Locate the cell with the specified text and output its (x, y) center coordinate. 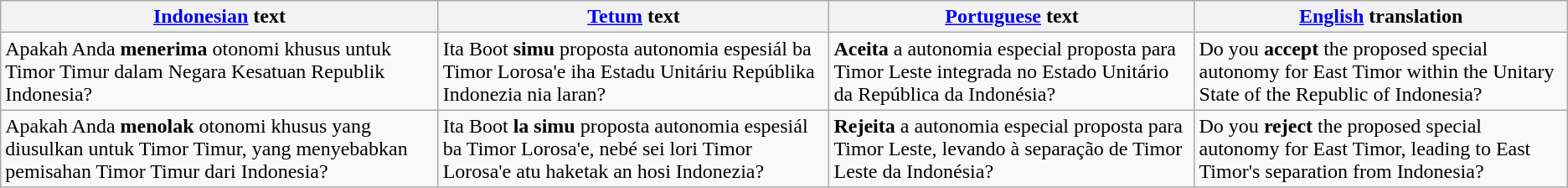
Apakah Anda menerima otonomi khusus untuk Timor Timur dalam Negara Kesatuan Republik Indonesia? (219, 71)
Do you accept the proposed special autonomy for East Timor within the Unitary State of the Republic of Indonesia? (1380, 71)
Aceita a autonomia especial proposta para Timor Leste integrada no Estado Unitário da República da Indonésia? (1012, 71)
Indonesian text (219, 17)
Ita Boot simu proposta autonomia espesiál ba Timor Lorosa'e iha Estadu Unitáriu Repúblika Indonezia nia laran? (633, 71)
Rejeita a autonomia especial proposta para Timor Leste, levando à separação de Timor Leste da Indonésia? (1012, 149)
Tetum text (633, 17)
Apakah Anda menolak otonomi khusus yang diusulkan untuk Timor Timur, yang menyebabkan pemisahan Timor Timur dari Indonesia? (219, 149)
English translation (1380, 17)
Ita Boot la simu proposta autonomia espesiál ba Timor Lorosa'e, nebé sei lori Timor Lorosa'e atu haketak an hosi Indonezia? (633, 149)
Do you reject the proposed special autonomy for East Timor, leading to East Timor's separation from Indonesia? (1380, 149)
Portuguese text (1012, 17)
